Extract the (X, Y) coordinate from the center of the cell holding the provided text.  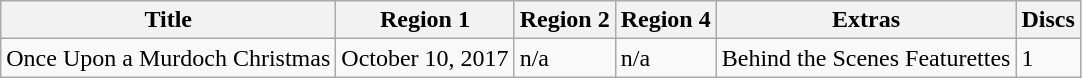
Region 2 (564, 20)
Title (168, 20)
1 (1048, 58)
Discs (1048, 20)
Region 1 (425, 20)
October 10, 2017 (425, 58)
Behind the Scenes Featurettes (866, 58)
Region 4 (666, 20)
Extras (866, 20)
Once Upon a Murdoch Christmas (168, 58)
